Search for the cell housing the specified text and yield its (X, Y) center coordinate. 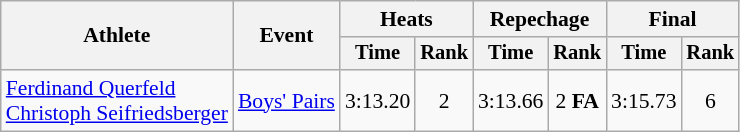
2 (444, 100)
3:13.66 (510, 100)
Boys' Pairs (286, 100)
6 (711, 100)
Ferdinand QuerfeldChristoph Seifriedsberger (117, 100)
3:13.20 (378, 100)
3:15.73 (644, 100)
Heats (406, 19)
Athlete (117, 36)
Final (672, 19)
Repechage (540, 19)
Event (286, 36)
2 FA (577, 100)
